Output the [X, Y] coordinate of the center of the cell containing the given text.  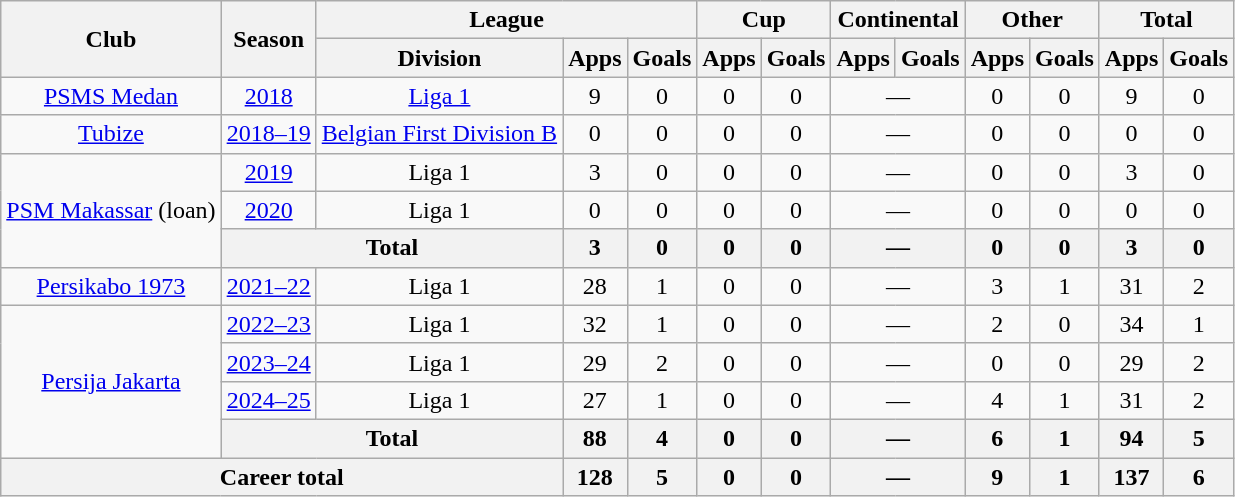
2020 [268, 210]
2021–22 [268, 286]
Cup [764, 20]
2018 [268, 96]
94 [1131, 438]
Tubize [111, 134]
34 [1131, 324]
Club [111, 39]
Continental [898, 20]
28 [595, 286]
Career total [282, 477]
88 [595, 438]
Division [439, 58]
Season [268, 39]
137 [1131, 477]
Belgian First Division B [439, 134]
27 [595, 400]
2018–19 [268, 134]
2023–24 [268, 362]
League [506, 20]
PSM Makassar (loan) [111, 210]
2022–23 [268, 324]
Persija Jakarta [111, 381]
2024–25 [268, 400]
128 [595, 477]
2019 [268, 172]
PSMS Medan [111, 96]
Other [1032, 20]
32 [595, 324]
Persikabo 1973 [111, 286]
